Provide the (X, Y) coordinate of the cell's center where the given text is located.  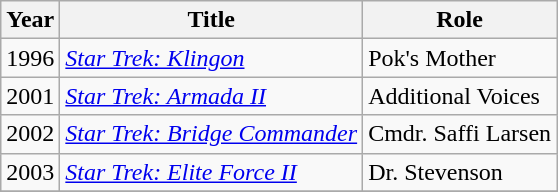
Star Trek: Klingon (212, 58)
Role (460, 20)
Star Trek: Armada II (212, 96)
2002 (30, 134)
Dr. Stevenson (460, 172)
Pok's Mother (460, 58)
Title (212, 20)
Additional Voices (460, 96)
2001 (30, 96)
Star Trek: Bridge Commander (212, 134)
Star Trek: Elite Force II (212, 172)
1996 (30, 58)
Year (30, 20)
2003 (30, 172)
Cmdr. Saffi Larsen (460, 134)
